Output the (x, y) coordinate of the center of the cell containing the given text.  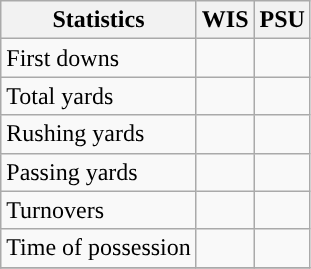
Statistics (99, 20)
Rushing yards (99, 134)
First downs (99, 58)
Passing yards (99, 172)
Turnovers (99, 210)
Total yards (99, 96)
Time of possession (99, 248)
WIS (225, 20)
PSU (282, 20)
